Output the [X, Y] coordinate of the center of the cell containing the given text.  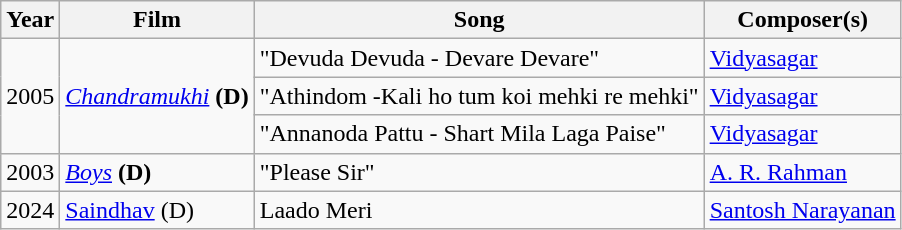
"Please Sir" [479, 172]
A. R. Rahman [802, 172]
2003 [30, 172]
Laado Meri [479, 210]
2024 [30, 210]
Film [157, 20]
Boys (D) [157, 172]
Chandramukhi (D) [157, 96]
2005 [30, 96]
"Annanoda Pattu - Shart Mila Laga Paise" [479, 134]
Year [30, 20]
Santosh Narayanan [802, 210]
Saindhav (D) [157, 210]
"Devuda Devuda - Devare Devare" [479, 58]
"Athindom -Kali ho tum koi mehki re mehki" [479, 96]
Composer(s) [802, 20]
Song [479, 20]
